Find where the given text appears and provide that cell's center as (x, y) coordinate. 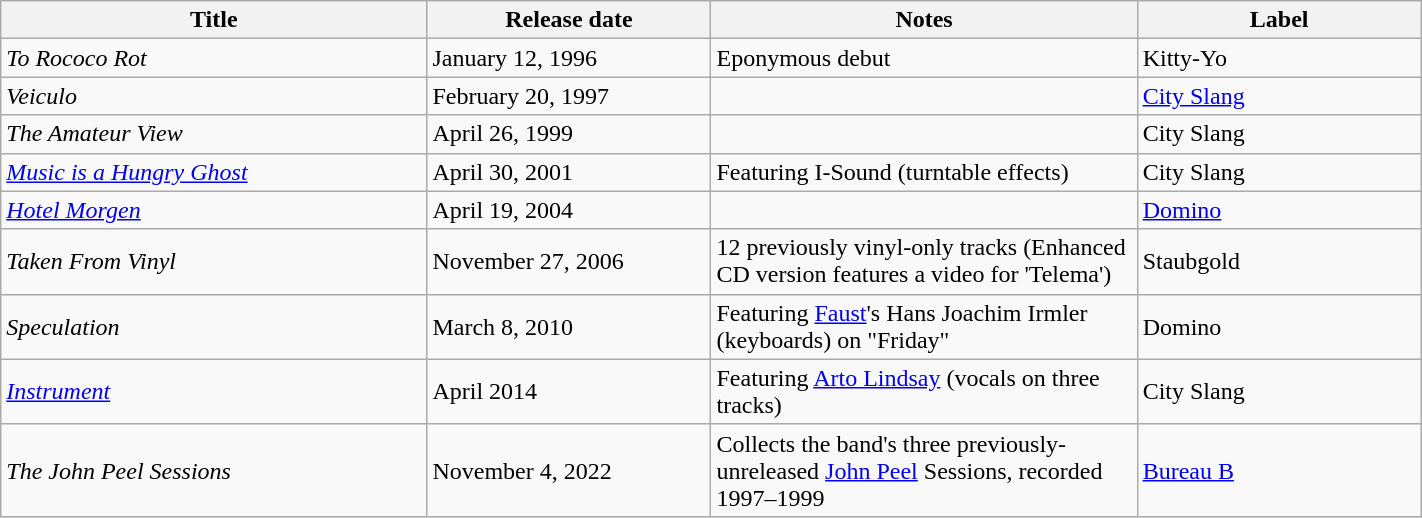
Collects the band's three previously-unreleased John Peel Sessions, recorded 1997–1999 (924, 470)
12 previously vinyl-only tracks (Enhanced CD version features a video for 'Telema') (924, 262)
Staubgold (1279, 262)
To Rococo Rot (214, 58)
Veiculo (214, 96)
Featuring Arto Lindsay (vocals on three tracks) (924, 392)
November 4, 2022 (569, 470)
Music is a Hungry Ghost (214, 172)
Instrument (214, 392)
Kitty-Yo (1279, 58)
The Amateur View (214, 134)
Featuring Faust's Hans Joachim Irmler (keyboards) on "Friday" (924, 326)
Eponymous debut (924, 58)
Bureau B (1279, 470)
Featuring I-Sound (turntable effects) (924, 172)
April 30, 2001 (569, 172)
Hotel Morgen (214, 210)
November 27, 2006 (569, 262)
March 8, 2010 (569, 326)
Label (1279, 20)
April 2014 (569, 392)
Speculation (214, 326)
February 20, 1997 (569, 96)
The John Peel Sessions (214, 470)
Taken From Vinyl (214, 262)
April 19, 2004 (569, 210)
Notes (924, 20)
Title (214, 20)
Release date (569, 20)
January 12, 1996 (569, 58)
April 26, 1999 (569, 134)
